Output the [X, Y] coordinate of the center of the cell containing the given text.  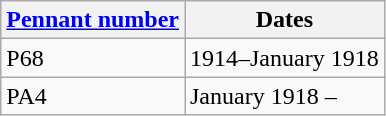
Pennant number [93, 20]
Dates [284, 20]
PA4 [93, 96]
January 1918 – [284, 96]
1914–January 1918 [284, 58]
P68 [93, 58]
